Output the (x, y) coordinate of the center of the cell containing the given text.  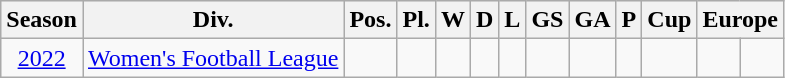
Europe (740, 20)
GS (548, 20)
P (629, 20)
Season (42, 20)
W (452, 20)
Cup (670, 20)
D (484, 20)
Women's Football League (212, 58)
GA (592, 20)
Pos. (370, 20)
2022 (42, 58)
Div. (212, 20)
Pl. (416, 20)
L (512, 20)
